Pinpoint the cell where the given text exists, returning its [x, y] midpoint coordinate. 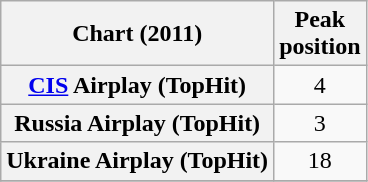
Russia Airplay (TopHit) [138, 123]
CIS Airplay (TopHit) [138, 85]
18 [320, 161]
Ukraine Airplay (TopHit) [138, 161]
Peakposition [320, 34]
Chart (2011) [138, 34]
4 [320, 85]
3 [320, 123]
